Locate the cell with the specified text and output its (X, Y) center coordinate. 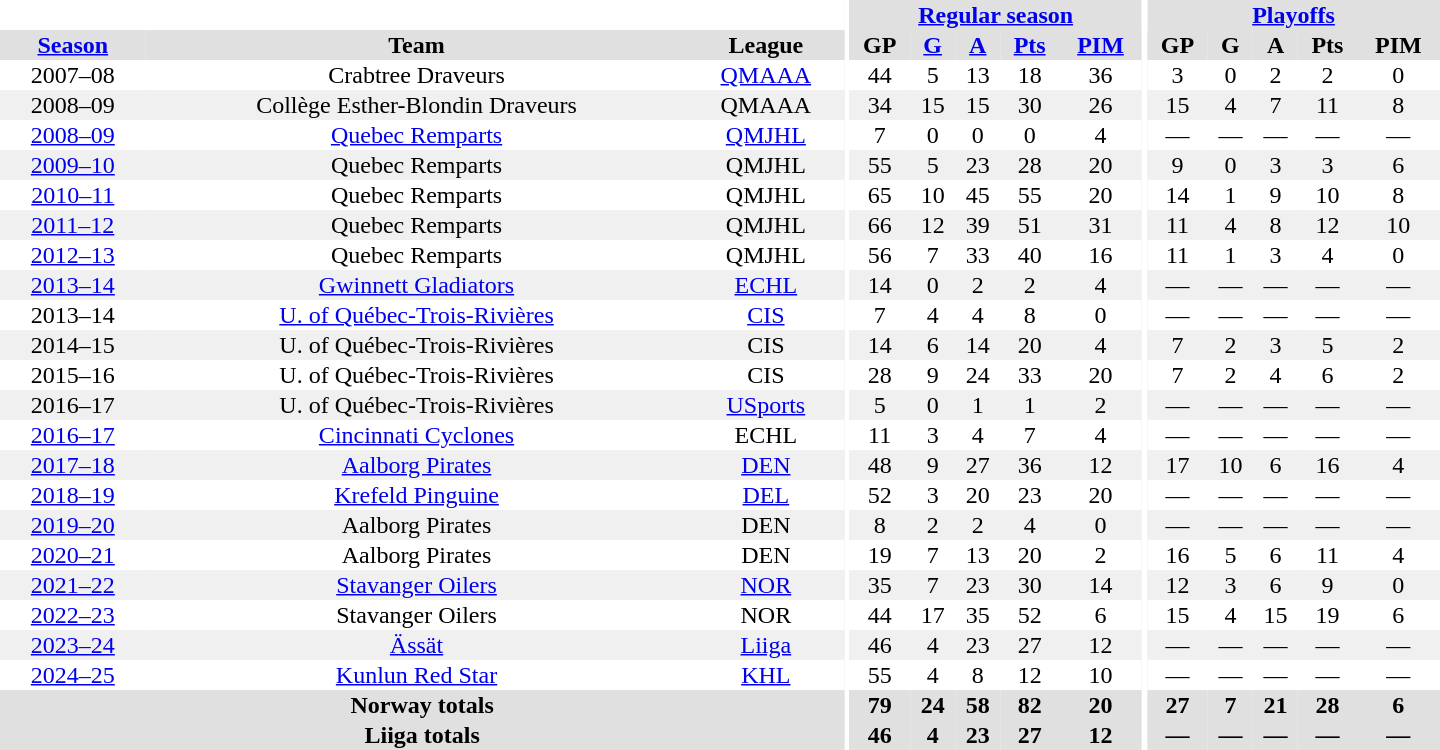
48 (880, 465)
58 (978, 705)
2011–12 (73, 225)
65 (880, 195)
Regular season (996, 15)
2017–18 (73, 465)
45 (978, 195)
26 (1100, 105)
18 (1030, 75)
2022–23 (73, 615)
79 (880, 705)
KHL (766, 675)
39 (978, 225)
Collège Esther-Blondin Draveurs (417, 105)
USports (766, 405)
21 (1276, 705)
2019–20 (73, 525)
2010–11 (73, 195)
66 (880, 225)
Ässät (417, 645)
Gwinnett Gladiators (417, 285)
Cincinnati Cyclones (417, 435)
Norway totals (422, 705)
Liiga (766, 645)
League (766, 45)
34 (880, 105)
2018–19 (73, 495)
2009–10 (73, 165)
Playoffs (1294, 15)
Liiga totals (422, 735)
51 (1030, 225)
2015–16 (73, 375)
2023–24 (73, 645)
2021–22 (73, 585)
31 (1100, 225)
2007–08 (73, 75)
2012–13 (73, 255)
Team (417, 45)
56 (880, 255)
40 (1030, 255)
Season (73, 45)
2020–21 (73, 555)
Kunlun Red Star (417, 675)
2014–15 (73, 345)
DEL (766, 495)
Crabtree Draveurs (417, 75)
82 (1030, 705)
2024–25 (73, 675)
Krefeld Pinguine (417, 495)
